For the text-containing cell, return its midpoint in [x, y] coordinate format. 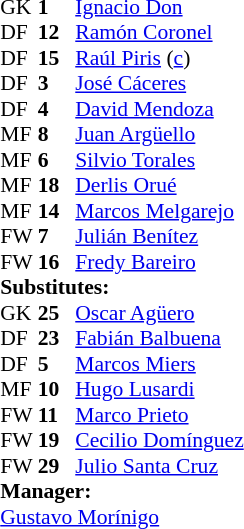
3 [57, 83]
Raúl Piris (c) [159, 58]
GK [19, 313]
10 [57, 389]
Julián Benítez [159, 237]
11 [57, 415]
Julio Santa Cruz [159, 466]
Hugo Lusardi [159, 389]
8 [57, 135]
José Cáceres [159, 83]
12 [57, 33]
Cecilio Domínguez [159, 441]
Fredy Bareiro [159, 262]
Silvio Torales [159, 160]
Marco Prieto [159, 415]
19 [57, 441]
David Mendoza [159, 109]
5 [57, 364]
7 [57, 237]
23 [57, 339]
Marcos Melgarejo [159, 211]
29 [57, 466]
Substitutes: [122, 287]
Marcos Miers [159, 364]
18 [57, 185]
14 [57, 211]
15 [57, 58]
25 [57, 313]
Derlis Orué [159, 185]
16 [57, 262]
6 [57, 160]
Fabián Balbuena [159, 339]
4 [57, 109]
Ramón Coronel [159, 33]
Juan Argüello [159, 135]
Manager: [122, 491]
Oscar Agüero [159, 313]
